Search for the cell housing the specified text and yield its [X, Y] center coordinate. 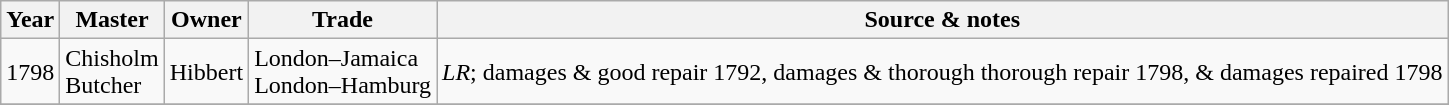
Hibbert [206, 72]
Owner [206, 20]
Trade [343, 20]
ChisholmButcher [112, 72]
London–JamaicaLondon–Hamburg [343, 72]
Master [112, 20]
Year [30, 20]
Source & notes [942, 20]
LR; damages & good repair 1792, damages & thorough thorough repair 1798, & damages repaired 1798 [942, 72]
1798 [30, 72]
